Output the (X, Y) coordinate of the center of the cell containing the given text.  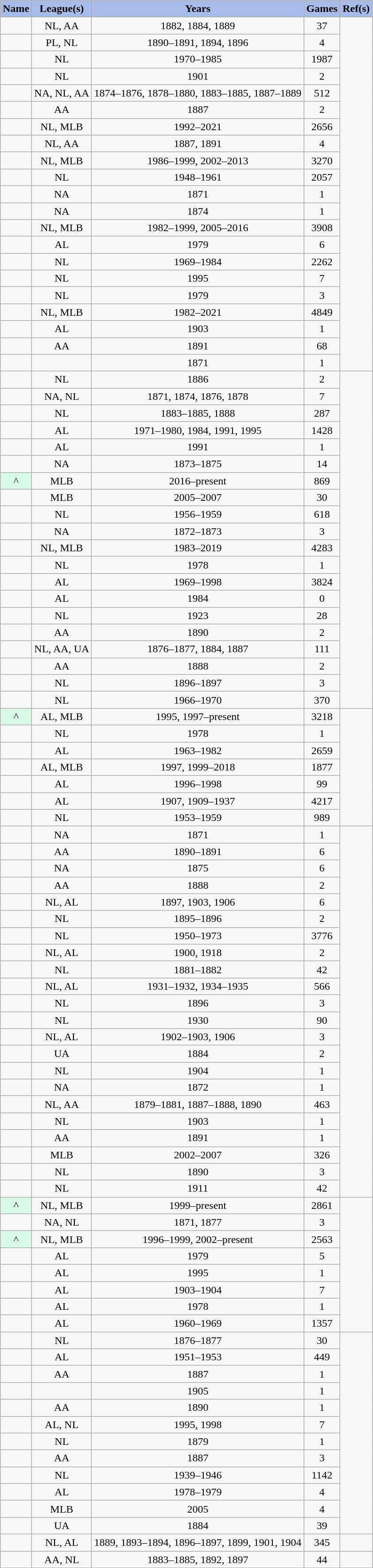
2563 (322, 1239)
1896 (198, 1003)
1978–1979 (198, 1492)
1939–1946 (198, 1475)
1997, 1999–2018 (198, 767)
1953–1959 (198, 818)
287 (322, 413)
4217 (322, 801)
1996–1998 (198, 784)
1875 (198, 868)
326 (322, 1155)
5 (322, 1256)
1890–1891 (198, 852)
1923 (198, 616)
1896–1897 (198, 683)
2005 (198, 1509)
1904 (198, 1071)
1900, 1918 (198, 952)
37 (322, 26)
2861 (322, 1205)
1992–2021 (198, 127)
345 (322, 1542)
NL, AA, UA (62, 649)
1873–1875 (198, 464)
Games (322, 9)
1971–1980, 1984, 1991, 1995 (198, 430)
1950–1973 (198, 936)
1960–1969 (198, 1324)
3824 (322, 582)
1428 (322, 430)
1895–1896 (198, 919)
1907, 1909–1937 (198, 801)
4849 (322, 312)
1890–1891, 1894, 1896 (198, 43)
1905 (198, 1391)
99 (322, 784)
28 (322, 616)
1948–1961 (198, 177)
1874–1876, 1878–1880, 1883–1885, 1887–1889 (198, 93)
1897, 1903, 1906 (198, 902)
1877 (322, 767)
1871, 1874, 1876, 1878 (198, 396)
1969–1984 (198, 262)
1889, 1893–1894, 1896–1897, 1899, 1901, 1904 (198, 1542)
1984 (198, 599)
PL, NL (62, 43)
1882, 1884, 1889 (198, 26)
1883–1885, 1892, 1897 (198, 1559)
NA, NL, AA (62, 93)
1970–1985 (198, 59)
1982–1999, 2005–2016 (198, 228)
1995, 1998 (198, 1425)
111 (322, 649)
1883–1885, 1888 (198, 413)
39 (322, 1525)
1969–1998 (198, 582)
1142 (322, 1475)
1887, 1891 (198, 143)
1874 (198, 211)
1901 (198, 76)
3776 (322, 936)
2057 (322, 177)
90 (322, 1020)
1872 (198, 1088)
1872–1873 (198, 531)
14 (322, 464)
1903–1904 (198, 1290)
3218 (322, 716)
3270 (322, 160)
2005–2007 (198, 498)
1966–1970 (198, 700)
Ref(s) (356, 9)
1886 (198, 379)
1357 (322, 1324)
League(s) (62, 9)
869 (322, 480)
1986–1999, 2002–2013 (198, 160)
1931–1932, 1934–1935 (198, 986)
4283 (322, 548)
463 (322, 1104)
1902–1903, 1906 (198, 1037)
68 (322, 346)
1995, 1997–present (198, 716)
3908 (322, 228)
2002–2007 (198, 1155)
1876–1877, 1884, 1887 (198, 649)
1881–1882 (198, 969)
Name (16, 9)
1871, 1877 (198, 1222)
989 (322, 818)
1999–present (198, 1205)
AL, NL (62, 1425)
1982–2021 (198, 312)
449 (322, 1357)
1930 (198, 1020)
1996–1999, 2002–present (198, 1239)
AA, NL (62, 1559)
44 (322, 1559)
2016–present (198, 480)
1911 (198, 1189)
566 (322, 986)
0 (322, 599)
1983–2019 (198, 548)
1963–1982 (198, 751)
1879–1881, 1887–1888, 1890 (198, 1104)
512 (322, 93)
Years (198, 9)
1987 (322, 59)
1991 (198, 447)
1876–1877 (198, 1340)
2262 (322, 262)
370 (322, 700)
2656 (322, 127)
1951–1953 (198, 1357)
1879 (198, 1441)
618 (322, 515)
2659 (322, 751)
1956–1959 (198, 515)
